Output the (X, Y) coordinate of the center of the cell containing the given text.  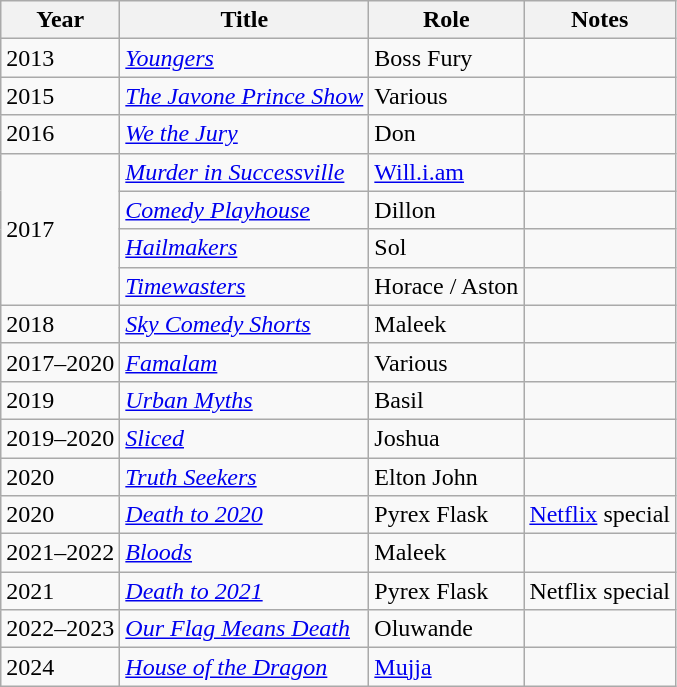
Horace / Aston (446, 286)
Urban Myths (244, 400)
Joshua (446, 438)
Title (244, 20)
Basil (446, 400)
Timewasters (244, 286)
Sol (446, 248)
Dillon (446, 210)
Death to 2020 (244, 515)
Sky Comedy Shorts (244, 324)
Year (60, 20)
2019–2020 (60, 438)
Oluwande (446, 629)
2024 (60, 667)
Comedy Playhouse (244, 210)
2018 (60, 324)
Mujja (446, 667)
2015 (60, 96)
Youngers (244, 58)
Boss Fury (446, 58)
House of the Dragon (244, 667)
2017–2020 (60, 362)
2021 (60, 591)
2016 (60, 134)
Our Flag Means Death (244, 629)
2019 (60, 400)
Murder in Successville (244, 172)
Will.i.am (446, 172)
Death to 2021 (244, 591)
We the Jury (244, 134)
Role (446, 20)
2022–2023 (60, 629)
2021–2022 (60, 553)
The Javone Prince Show (244, 96)
2013 (60, 58)
Don (446, 134)
Sliced (244, 438)
Bloods (244, 553)
Truth Seekers (244, 477)
Hailmakers (244, 248)
Notes (600, 20)
2017 (60, 229)
Famalam (244, 362)
Elton John (446, 477)
